Find where the given text appears and provide that cell's center as [X, Y] coordinate. 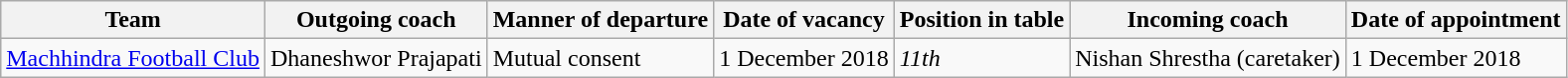
Nishan Shrestha (caretaker) [1208, 58]
11th [981, 58]
Machhindra Football Club [133, 58]
Mutual consent [601, 58]
Position in table [981, 20]
Date of vacancy [804, 20]
Manner of departure [601, 20]
Team [133, 20]
Dhaneshwor Prajapati [376, 58]
Date of appointment [1456, 20]
Outgoing coach [376, 20]
Incoming coach [1208, 20]
